Return the [X, Y] coordinate for the center point of the cell that contains the specified text.  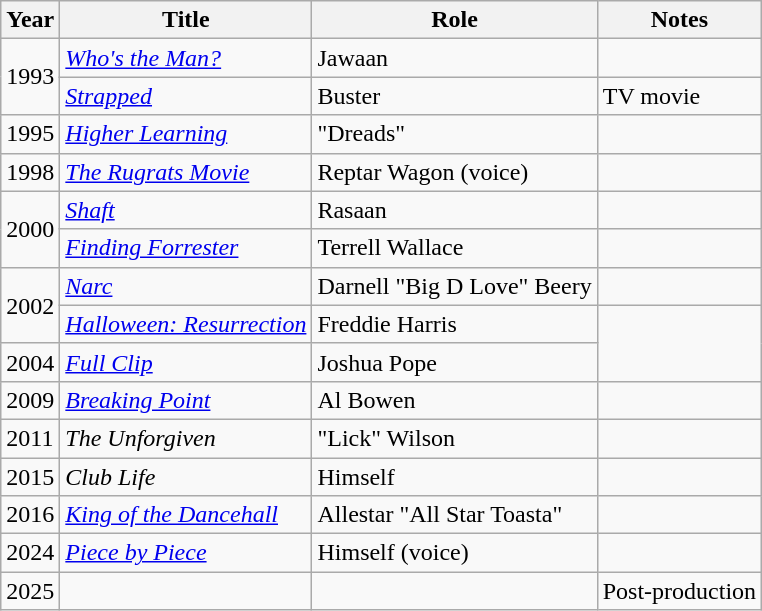
2024 [30, 553]
2000 [30, 229]
"Lick" Wilson [454, 438]
Allestar "All Star Toasta" [454, 515]
"Dreads" [454, 134]
2002 [30, 305]
Higher Learning [186, 134]
Terrell Wallace [454, 248]
Darnell "Big D Love" Beery [454, 286]
Al Bowen [454, 400]
Shaft [186, 210]
2004 [30, 362]
1995 [30, 134]
Freddie Harris [454, 324]
2016 [30, 515]
Himself (voice) [454, 553]
Himself [454, 477]
Year [30, 20]
Full Clip [186, 362]
1998 [30, 172]
2015 [30, 477]
Club Life [186, 477]
The Rugrats Movie [186, 172]
Strapped [186, 96]
Notes [679, 20]
Joshua Pope [454, 362]
Role [454, 20]
Who's the Man? [186, 58]
Finding Forrester [186, 248]
2011 [30, 438]
Breaking Point [186, 400]
2025 [30, 591]
Narc [186, 286]
Title [186, 20]
Halloween: Resurrection [186, 324]
Post-production [679, 591]
1993 [30, 77]
2009 [30, 400]
The Unforgiven [186, 438]
Piece by Piece [186, 553]
Reptar Wagon (voice) [454, 172]
TV movie [679, 96]
Jawaan [454, 58]
Buster [454, 96]
King of the Dancehall [186, 515]
Rasaan [454, 210]
